Output the [X, Y] coordinate of the center of the cell containing the given text.  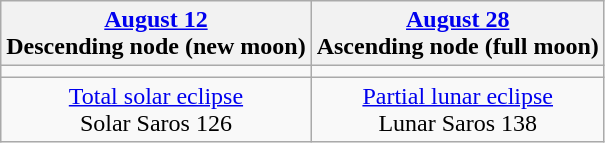
Total solar eclipseSolar Saros 126 [156, 110]
August 28Ascending node (full moon) [458, 34]
Partial lunar eclipseLunar Saros 138 [458, 110]
August 12Descending node (new moon) [156, 34]
